Determine the (x, y) coordinate at the center of the cell enclosing the given text.  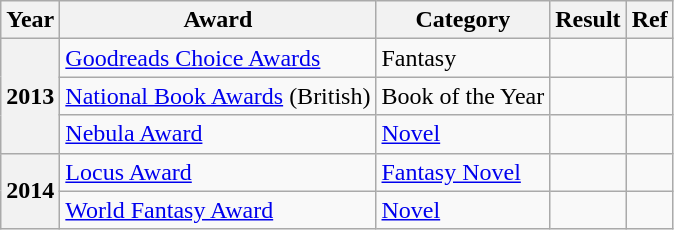
Year (30, 20)
Category (463, 20)
Goodreads Choice Awards (218, 58)
Locus Award (218, 172)
World Fantasy Award (218, 210)
2014 (30, 191)
Award (218, 20)
Ref (650, 20)
Result (588, 20)
Fantasy (463, 58)
Fantasy Novel (463, 172)
National Book Awards (British) (218, 96)
Nebula Award (218, 134)
2013 (30, 96)
Book of the Year (463, 96)
